Locate the cell with the specified text and output its (X, Y) center coordinate. 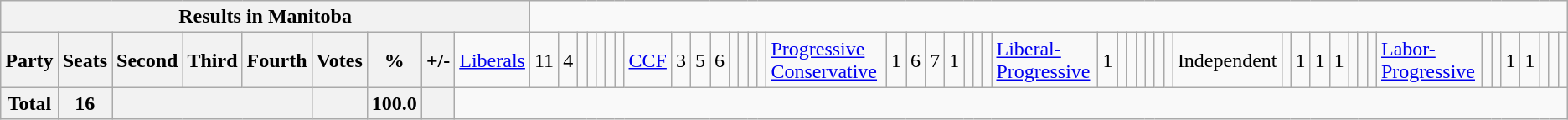
100.0 (394, 103)
11 (544, 60)
% (394, 60)
Liberal-Progressive (1045, 60)
Results in Manitoba (266, 17)
Seats (85, 60)
Total (29, 103)
Independent (1227, 60)
Labor-Progressive (1429, 60)
Second (147, 60)
+/- (437, 60)
Liberals (493, 60)
3 (680, 60)
CCF (647, 60)
5 (700, 60)
Fourth (276, 60)
Votes (339, 60)
Third (213, 60)
16 (85, 103)
7 (935, 60)
Progressive Conservative (827, 60)
Party (29, 60)
4 (568, 60)
